Detect which cell encompasses the target text, then output its (X, Y) center coordinate. 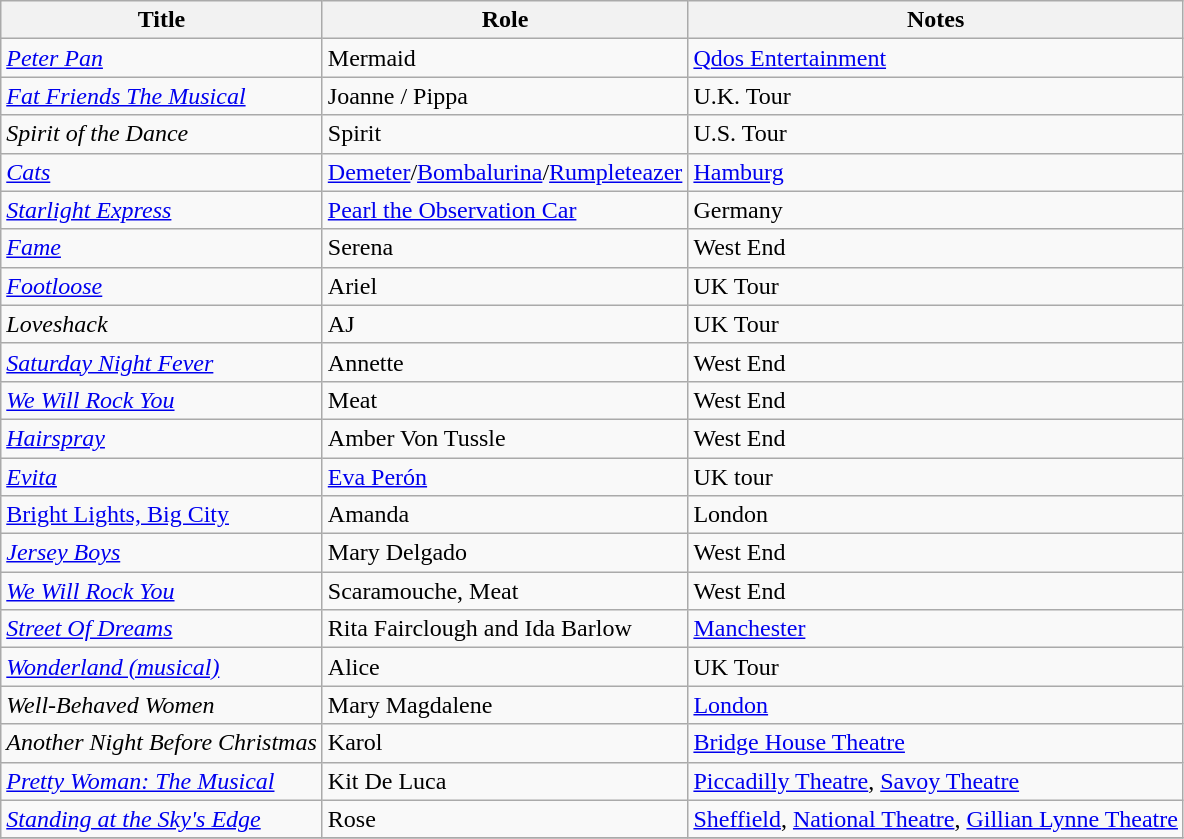
Footloose (162, 286)
Another Night Before Christmas (162, 743)
Mermaid (505, 58)
Rita Fairclough and Ida Barlow (505, 629)
Role (505, 20)
Karol (505, 743)
Amanda (505, 515)
Fame (162, 248)
Manchester (936, 629)
Qdos Entertainment (936, 58)
Sheffield, National Theatre, Gillian Lynne Theatre (936, 819)
Meat (505, 400)
U.S. Tour (936, 134)
Mary Delgado (505, 553)
U.K. Tour (936, 96)
Joanne / Pippa (505, 96)
Peter Pan (162, 58)
Pearl the Observation Car (505, 210)
Ariel (505, 286)
Kit De Luca (505, 781)
Annette (505, 362)
Mary Magdalene (505, 705)
Saturday Night Fever (162, 362)
Demeter/Bombalurina/Rumpleteazer (505, 172)
Evita (162, 477)
Amber Von Tussle (505, 438)
Loveshack (162, 324)
Fat Friends The Musical (162, 96)
Germany (936, 210)
AJ (505, 324)
Piccadilly Theatre, Savoy Theatre (936, 781)
Rose (505, 819)
Notes (936, 20)
Jersey Boys (162, 553)
Spirit (505, 134)
Scaramouche, Meat (505, 591)
Alice (505, 667)
Starlight Express (162, 210)
Bright Lights, Big City (162, 515)
Well-Behaved Women (162, 705)
Pretty Woman: The Musical (162, 781)
Standing at the Sky's Edge (162, 819)
Hamburg (936, 172)
Serena (505, 248)
UK tour (936, 477)
Wonderland (musical) (162, 667)
Hairspray (162, 438)
Bridge House Theatre (936, 743)
Cats (162, 172)
Spirit of the Dance (162, 134)
Street Of Dreams (162, 629)
Eva Perón (505, 477)
Title (162, 20)
